Return [x, y] of the center of cell containing provided text 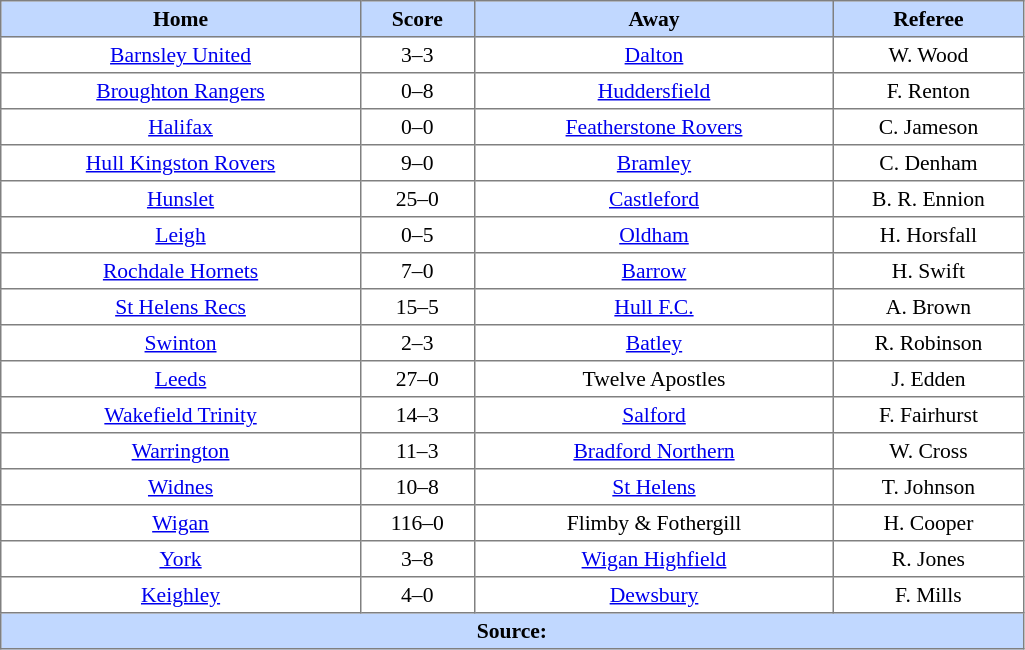
Flimby & Fothergill [654, 523]
T. Johnson [928, 487]
Dewsbury [654, 595]
15–5 [417, 307]
Salford [654, 415]
H. Swift [928, 271]
H. Horsfall [928, 235]
B. R. Ennion [928, 199]
Wigan Highfield [654, 559]
Hull Kingston Rovers [181, 163]
W. Cross [928, 451]
9–0 [417, 163]
F. Mills [928, 595]
Barrow [654, 271]
Score [417, 19]
Referee [928, 19]
27–0 [417, 379]
Hunslet [181, 199]
Wakefield Trinity [181, 415]
2–3 [417, 343]
Featherstone Rovers [654, 127]
25–0 [417, 199]
Dalton [654, 55]
Broughton Rangers [181, 91]
St Helens [654, 487]
Widnes [181, 487]
10–8 [417, 487]
St Helens Recs [181, 307]
116–0 [417, 523]
F. Renton [928, 91]
0–5 [417, 235]
4–0 [417, 595]
Batley [654, 343]
York [181, 559]
Swinton [181, 343]
Source: [512, 631]
Barnsley United [181, 55]
Away [654, 19]
Oldham [654, 235]
Huddersfield [654, 91]
Rochdale Hornets [181, 271]
Halifax [181, 127]
A. Brown [928, 307]
Bradford Northern [654, 451]
Bramley [654, 163]
14–3 [417, 415]
Home [181, 19]
7–0 [417, 271]
11–3 [417, 451]
0–8 [417, 91]
Hull F.C. [654, 307]
Warrington [181, 451]
R. Robinson [928, 343]
Wigan [181, 523]
Keighley [181, 595]
J. Edden [928, 379]
Twelve Apostles [654, 379]
C. Jameson [928, 127]
H. Cooper [928, 523]
F. Fairhurst [928, 415]
3–8 [417, 559]
R. Jones [928, 559]
3–3 [417, 55]
C. Denham [928, 163]
0–0 [417, 127]
Leeds [181, 379]
Castleford [654, 199]
Leigh [181, 235]
W. Wood [928, 55]
